Capture the cell that displays the provided text and extract its [X, Y] central coordinate. 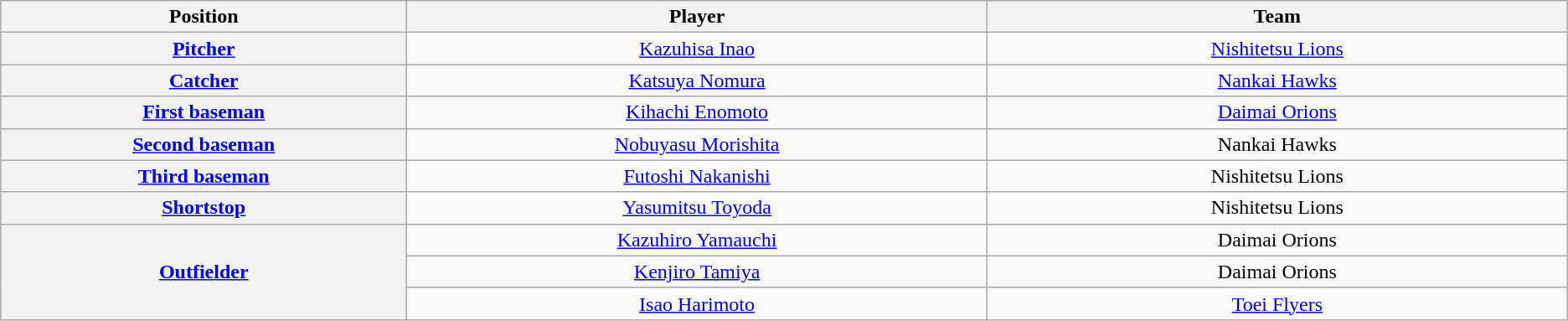
Toei Flyers [1277, 303]
Katsuya Nomura [697, 80]
Futoshi Nakanishi [697, 176]
Shortstop [204, 208]
Third baseman [204, 176]
Second baseman [204, 144]
Isao Harimoto [697, 303]
Position [204, 17]
Team [1277, 17]
Nobuyasu Morishita [697, 144]
Kazuhiro Yamauchi [697, 240]
Kihachi Enomoto [697, 112]
Kenjiro Tamiya [697, 272]
Outfielder [204, 272]
Yasumitsu Toyoda [697, 208]
Catcher [204, 80]
First baseman [204, 112]
Kazuhisa Inao [697, 49]
Pitcher [204, 49]
Player [697, 17]
